Detect which cell encompasses the target text, then output its [X, Y] center coordinate. 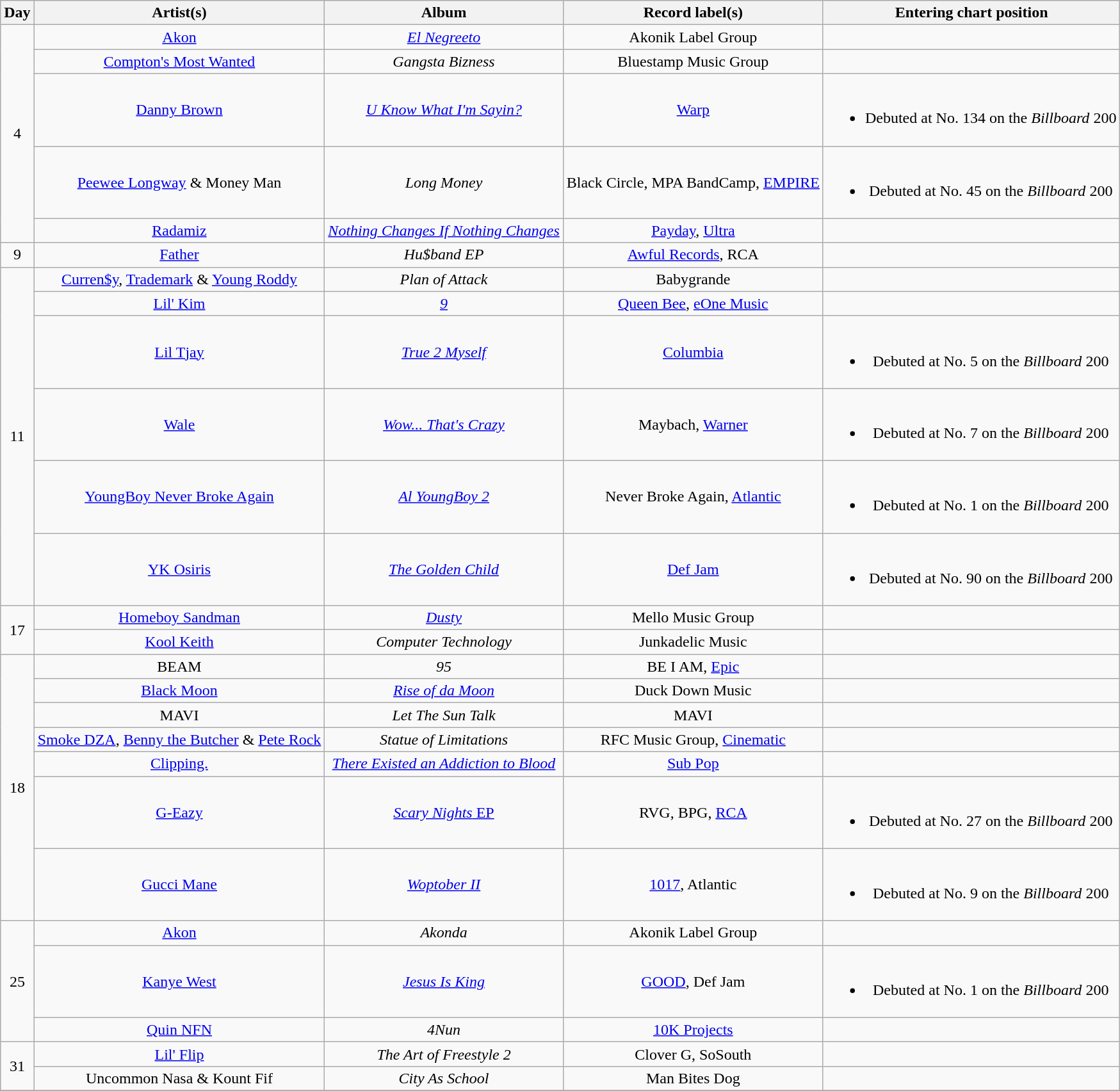
Plan of Attack [444, 279]
The Art of Freestyle 2 [444, 1054]
Entering chart position [971, 13]
4 [17, 134]
Dusty [444, 618]
Jesus Is King [444, 981]
Columbia [693, 352]
El Negreeto [444, 37]
Peewee Longway & Money Man [179, 182]
Def Jam [693, 569]
Black Moon [179, 691]
Lil' Kim [179, 303]
City As School [444, 1078]
Hu$band EP [444, 255]
Debuted at No. 5 on the Billboard 200 [971, 352]
Scary Nights EP [444, 812]
Father [179, 255]
Lil' Flip [179, 1054]
Debuted at No. 27 on the Billboard 200 [971, 812]
Debuted at No. 9 on the Billboard 200 [971, 885]
Statue of Limitations [444, 739]
25 [17, 981]
Wow... That's Crazy [444, 424]
Clipping. [179, 764]
G-Eazy [179, 812]
Homeboy Sandman [179, 618]
There Existed an Addiction to Blood [444, 764]
Gangsta Bizness [444, 61]
Kanye West [179, 981]
Danny Brown [179, 110]
Al YoungBoy 2 [444, 497]
Man Bites Dog [693, 1078]
Curren$y, Trademark & Young Roddy [179, 279]
31 [17, 1066]
11 [17, 436]
17 [17, 630]
Kool Keith [179, 642]
Debuted at No. 45 on the Billboard 200 [971, 182]
Album [444, 13]
Clover G, SoSouth [693, 1054]
Mello Music Group [693, 618]
Debuted at No. 134 on the Billboard 200 [971, 110]
Bluestamp Music Group [693, 61]
4Nun [444, 1030]
Babygrande [693, 279]
95 [444, 667]
Let The Sun Talk [444, 715]
True 2 Myself [444, 352]
U Know What I'm Sayin? [444, 110]
Never Broke Again, Atlantic [693, 497]
Radamiz [179, 230]
Warp [693, 110]
Debuted at No. 90 on the Billboard 200 [971, 569]
BEAM [179, 667]
Black Circle, MPA BandCamp, EMPIRE [693, 182]
Rise of da Moon [444, 691]
Wale [179, 424]
The Golden Child [444, 569]
Maybach, Warner [693, 424]
Record label(s) [693, 13]
Uncommon Nasa & Kount Fif [179, 1078]
RFC Music Group, Cinematic [693, 739]
YK Osiris [179, 569]
Duck Down Music [693, 691]
10K Projects [693, 1030]
YoungBoy Never Broke Again [179, 497]
Day [17, 13]
Awful Records, RCA [693, 255]
Artist(s) [179, 13]
Sub Pop [693, 764]
Junkadelic Music [693, 642]
GOOD, Def Jam [693, 981]
1017, Atlantic [693, 885]
Smoke DZA, Benny the Butcher & Pete Rock [179, 739]
Payday, Ultra [693, 230]
Debuted at No. 7 on the Billboard 200 [971, 424]
BE I AM, Epic [693, 667]
Lil Tjay [179, 352]
RVG, BPG, RCA [693, 812]
Long Money [444, 182]
Compton's Most Wanted [179, 61]
18 [17, 788]
Woptober II [444, 885]
Nothing Changes If Nothing Changes [444, 230]
Gucci Mane [179, 885]
Computer Technology [444, 642]
Quin NFN [179, 1030]
Queen Bee, eOne Music [693, 303]
Akonda [444, 933]
